Output the [x, y] coordinate of the center of the cell containing the given text.  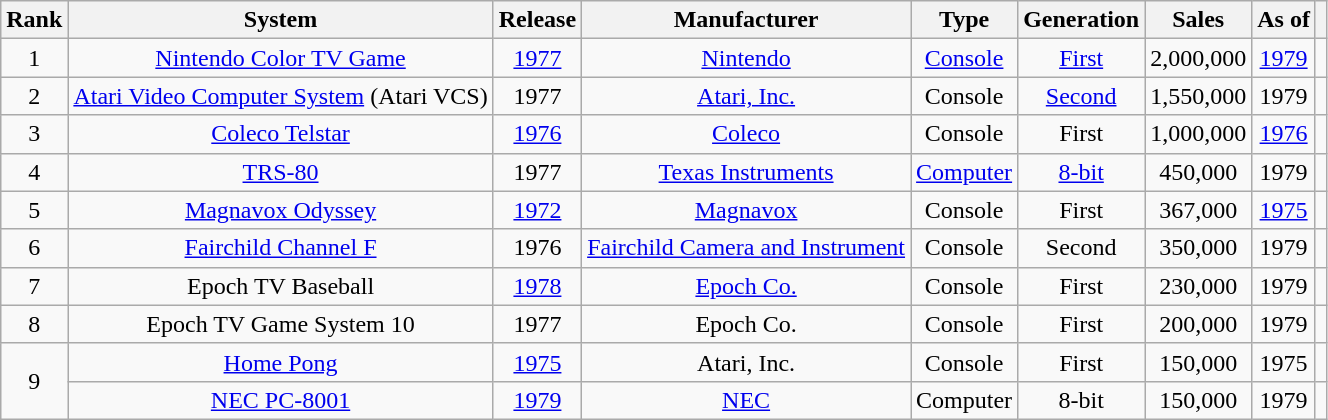
200,000 [1198, 324]
230,000 [1198, 286]
2 [34, 96]
Coleco [746, 134]
Nintendo [746, 58]
As of [1284, 20]
1,000,000 [1198, 134]
1972 [537, 210]
Release [537, 20]
4 [34, 172]
System [280, 20]
Type [964, 20]
9 [34, 381]
1,550,000 [1198, 96]
450,000 [1198, 172]
Manufacturer [746, 20]
2,000,000 [1198, 58]
Home Pong [280, 362]
TRS-80 [280, 172]
6 [34, 248]
Rank [34, 20]
Texas Instruments [746, 172]
Atari Video Computer System (Atari VCS) [280, 96]
NEC [746, 400]
NEC PC-8001 [280, 400]
Generation [1082, 20]
Fairchild Channel F [280, 248]
8 [34, 324]
350,000 [1198, 248]
3 [34, 134]
Epoch TV Baseball [280, 286]
7 [34, 286]
1978 [537, 286]
Fairchild Camera and Instrument [746, 248]
Coleco Telstar [280, 134]
Sales [1198, 20]
Epoch TV Game System 10 [280, 324]
367,000 [1198, 210]
Magnavox [746, 210]
5 [34, 210]
Nintendo Color TV Game [280, 58]
1 [34, 58]
Magnavox Odyssey [280, 210]
